Detect which cell encompasses the target text, then output its (X, Y) center coordinate. 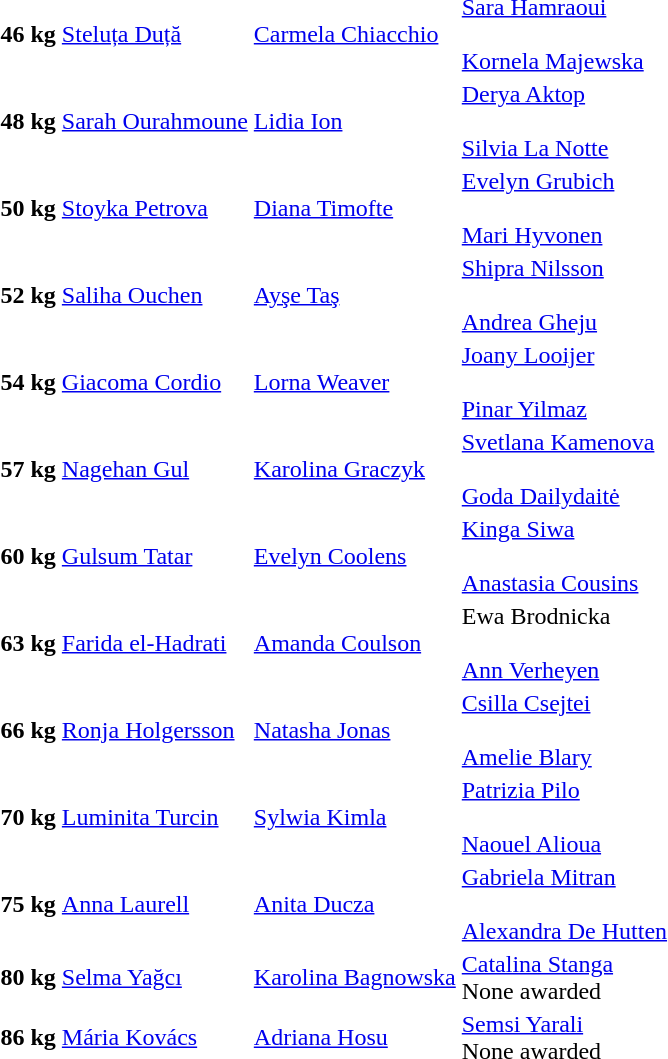
Evelyn Grubich Mari Hyvonen (564, 208)
Ronja Holgersson (154, 730)
Farida el-Hadrati (154, 643)
Karolina Bagnowska (354, 978)
Evelyn Coolens (354, 556)
Kinga Siwa Anastasia Cousins (564, 556)
Derya Aktop Silvia La Notte (564, 121)
Saliha Ouchen (154, 295)
Natasha Jonas (354, 730)
Giacoma Cordio (154, 382)
Csilla Csejtei Amelie Blary (564, 730)
Selma Yağcı (154, 978)
Nagehan Gul (154, 469)
Svetlana Kamenova Goda Dailydaitė (564, 469)
Luminita Turcin (154, 817)
Sylwia Kimla (354, 817)
Catalina StangaNone awarded (564, 978)
Diana Timofte (354, 208)
Anna Laurell (154, 904)
Gulsum Tatar (154, 556)
Ewa Brodnicka Ann Verheyen (564, 643)
Stoyka Petrova (154, 208)
Shipra Nilsson Andrea Gheju (564, 295)
Sarah Ourahmoune (154, 121)
Karolina Graczyk (354, 469)
Patrizia Pilo Naouel Alioua (564, 817)
Ayşe Taş (354, 295)
Joany Looijer Pinar Yilmaz (564, 382)
Anita Ducza (354, 904)
Amanda Coulson (354, 643)
Gabriela Mitran Alexandra De Hutten (564, 904)
Lidia Ion (354, 121)
Lorna Weaver (354, 382)
